Output the [X, Y] coordinate of the center of the cell containing the given text.  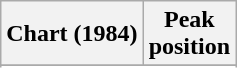
Peakposition [189, 34]
Chart (1984) [72, 34]
